Detect which cell encompasses the target text, then output its (X, Y) center coordinate. 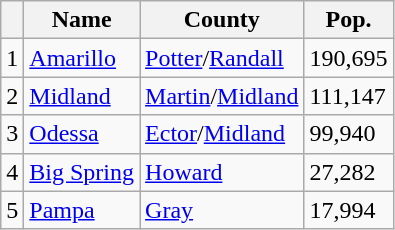
Pampa (82, 210)
Potter/Randall (222, 58)
Midland (82, 96)
Martin/Midland (222, 96)
County (222, 20)
Gray (222, 210)
1 (12, 58)
17,994 (348, 210)
Odessa (82, 134)
Big Spring (82, 172)
Pop. (348, 20)
Howard (222, 172)
111,147 (348, 96)
Ector/Midland (222, 134)
27,282 (348, 172)
2 (12, 96)
Amarillo (82, 58)
5 (12, 210)
190,695 (348, 58)
99,940 (348, 134)
4 (12, 172)
3 (12, 134)
Name (82, 20)
